From the cell containing the given text, extract its center point as (x, y) coordinate. 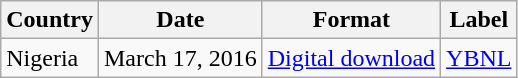
March 17, 2016 (180, 58)
Format (351, 20)
Digital download (351, 58)
Country (50, 20)
Label (479, 20)
Date (180, 20)
YBNL (479, 58)
Nigeria (50, 58)
